Provide the [x, y] coordinate of the cell's center where the given text is located.  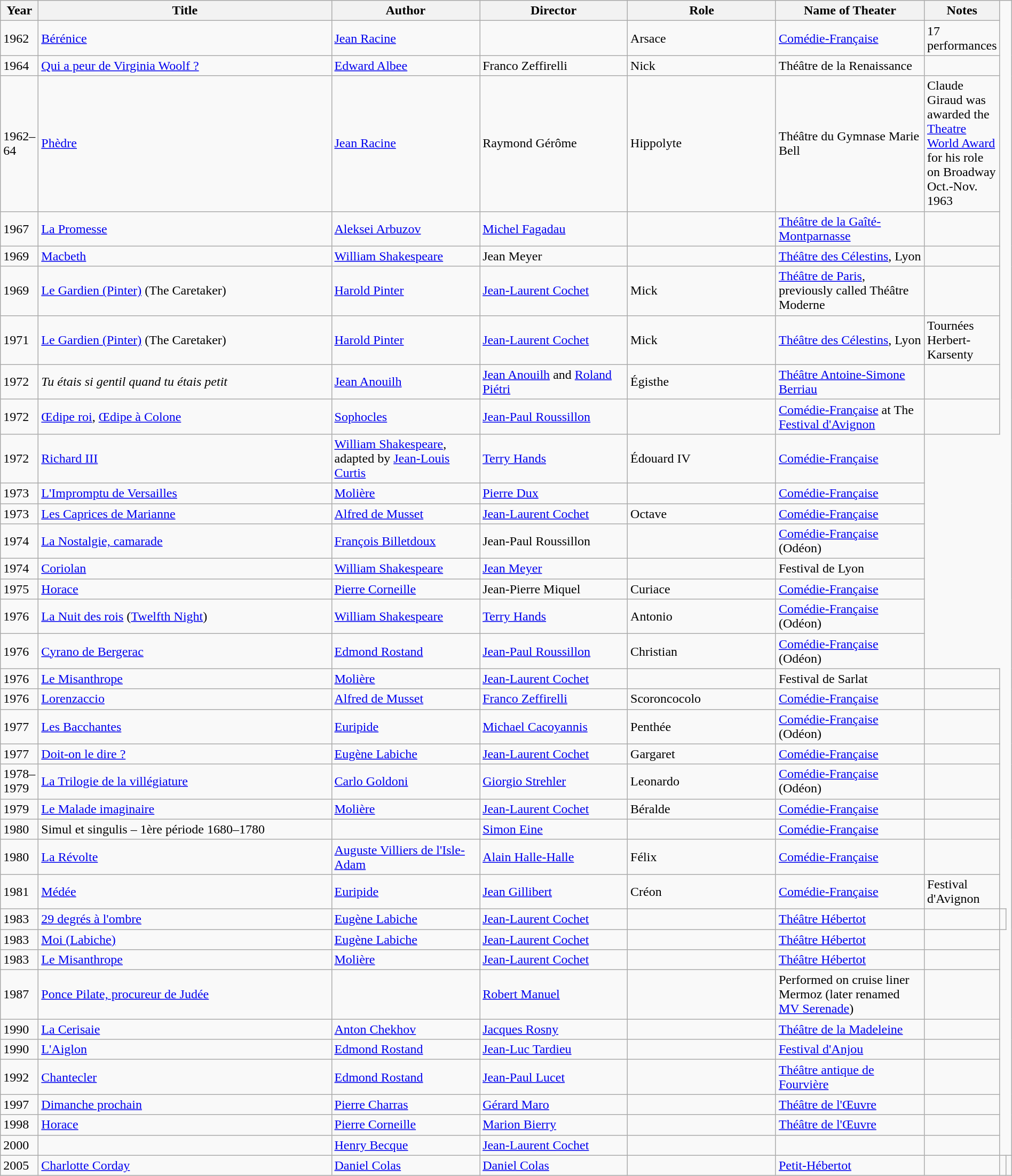
Festival d'Anjou [850, 1050]
Phèdre [185, 144]
1997 [19, 1105]
1998 [19, 1125]
Pierre Dux [554, 493]
Richard III [185, 458]
Tu étais si gentil quand tu étais petit [185, 382]
La Trilogie de la villégiature [185, 781]
1962–64 [19, 144]
Créon [702, 891]
Tournées Herbert-Karsenty [962, 340]
1981 [19, 891]
Michel Fagadau [554, 228]
Macbeth [185, 256]
1979 [19, 809]
Raymond Gérôme [554, 144]
Title [185, 11]
Moi (Labiche) [185, 940]
Qui a peur de Virginia Woolf ? [185, 66]
Coriolan [185, 569]
Claude Giraud was awarded the Theatre World Award for his role on Broadway Oct.-Nov. 1963 [962, 144]
2000 [19, 1145]
Pierre Charras [406, 1105]
William Shakespeare, adapted by Jean-Louis Curtis [406, 458]
Leonardo [702, 781]
Jean Gillibert [554, 891]
Arsace [702, 38]
Michael Cacoyannis [554, 727]
Director [554, 11]
Théâtre du Gymnase Marie Bell [850, 144]
Gérard Maro [554, 1105]
La Nostalgie, camarade [185, 541]
Jean Anouilh [406, 382]
1962 [19, 38]
Sophocles [406, 416]
Cyrano de Bergerac [185, 651]
Charlotte Corday [185, 1165]
Name of Theater [850, 11]
Chantecler [185, 1077]
Aleksei Arbuzov [406, 228]
Médée [185, 891]
Doit-on le dire ? [185, 754]
La Nuit des rois (Twelfth Night) [185, 617]
Simon Eine [554, 829]
La Cerisaie [185, 1029]
Petit-Hébertot [850, 1165]
Nick [702, 66]
1971 [19, 340]
Festival d'Avignon [962, 891]
Performed on cruise liner Mermoz (later renamed MV Serenade) [850, 995]
Robert Manuel [554, 995]
Théâtre de la Gaîté-Montparnasse [850, 228]
Octave [702, 514]
Festival de Lyon [850, 569]
L'Aiglon [185, 1050]
Author [406, 11]
Hippolyte [702, 144]
La Promesse [185, 228]
François Billetdoux [406, 541]
1978–1979 [19, 781]
Carlo Goldoni [406, 781]
Jean-Pierre Miquel [554, 589]
Jacques Rosny [554, 1029]
Comédie-Française at The Festival d'Avignon [850, 416]
Dimanche prochain [185, 1105]
1987 [19, 995]
Role [702, 11]
Christian [702, 651]
Giorgio Strehler [554, 781]
Alain Halle-Halle [554, 857]
Ponce Pilate, procureur de Judée [185, 995]
1964 [19, 66]
L'Impromptu de Versailles [185, 493]
17 performances [962, 38]
Lorenzaccio [185, 699]
Auguste Villiers de l'Isle-Adam [406, 857]
Théâtre de la Madeleine [850, 1029]
La Révolte [185, 857]
Bérénice [185, 38]
Jean Anouilh and Roland Piétri [554, 382]
2005 [19, 1165]
Édouard IV [702, 458]
Théâtre Antoine-Simone Berriau [850, 382]
Anton Chekhov [406, 1029]
Notes [962, 11]
Gargaret [702, 754]
Simul et singulis – 1ère période 1680–1780 [185, 829]
Jean-Paul Lucet [554, 1077]
Year [19, 11]
Edward Albee [406, 66]
Félix [702, 857]
1992 [19, 1077]
Henry Becque [406, 1145]
Scoroncocolo [702, 699]
Jean-Luc Tardieu [554, 1050]
1975 [19, 589]
Théâtre antique de Fourvière [850, 1077]
Théâtre de Paris, previously called Théâtre Moderne [850, 291]
Curiace [702, 589]
Les Bacchantes [185, 727]
29 degrés à l'ombre [185, 919]
Marion Bierry [554, 1125]
Égisthe [702, 382]
Théâtre de la Renaissance [850, 66]
Antonio [702, 617]
Festival de Sarlat [850, 679]
Œdipe roi, Œdipe à Colone [185, 416]
1967 [19, 228]
Les Caprices de Marianne [185, 514]
Le Malade imaginaire [185, 809]
Penthée [702, 727]
Béralde [702, 809]
